Provide the (X, Y) coordinate of the cell's center where the given text is located.  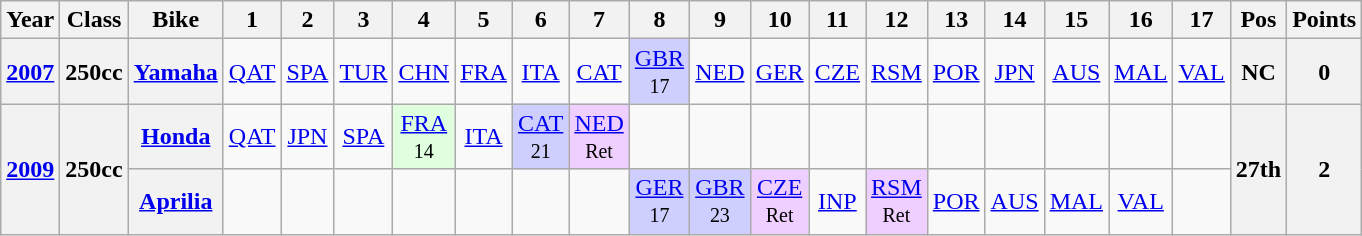
12 (897, 20)
0 (1324, 72)
TUR (364, 72)
CAT21 (540, 136)
CHN (424, 72)
3 (364, 20)
GER17 (659, 202)
RSMRet (897, 202)
4 (424, 20)
15 (1076, 20)
10 (780, 20)
Class (94, 20)
13 (956, 20)
7 (599, 20)
NED (720, 72)
16 (1141, 20)
6 (540, 20)
17 (1202, 20)
1 (252, 20)
CZE (837, 72)
27th (1258, 169)
Year (30, 20)
GBR17 (659, 72)
RSM (897, 72)
FRA (484, 72)
Bike (176, 20)
Honda (176, 136)
GER (780, 72)
Pos (1258, 20)
11 (837, 20)
Aprilia (176, 202)
NC (1258, 72)
8 (659, 20)
CZERet (780, 202)
CAT (599, 72)
NEDRet (599, 136)
9 (720, 20)
FRA14 (424, 136)
INP (837, 202)
2007 (30, 72)
Points (1324, 20)
Yamaha (176, 72)
14 (1014, 20)
2009 (30, 169)
5 (484, 20)
GBR23 (720, 202)
